Output the [x, y] coordinate of the center of the cell containing the given text.  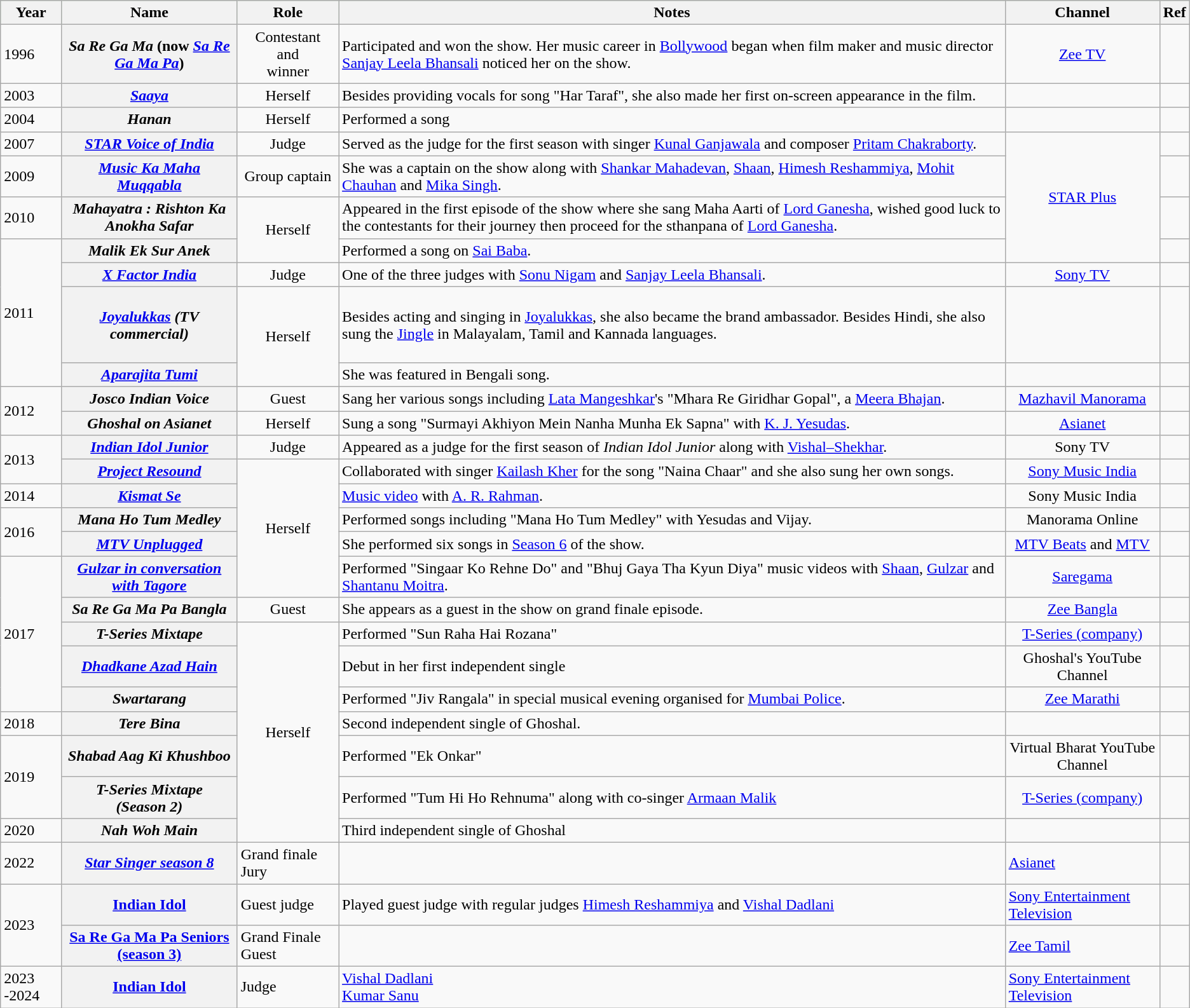
Star Singer season 8 [149, 863]
X Factor India [149, 275]
Mana Ho Tum Medley [149, 520]
Grand finale Jury [287, 863]
2013 [31, 460]
Joyalukkas (TV commercial) [149, 324]
Nah Woh Main [149, 830]
Hanan [149, 119]
Mazhavil Manorama [1082, 398]
2014 [31, 496]
2019 [31, 777]
Role [287, 13]
Performed a song on Sai Baba. [673, 250]
Vishal DadlaniKumar Sanu [673, 988]
2010 [31, 217]
Performed songs including "Mana Ho Tum Medley" with Yesudas and Vijay. [673, 520]
2004 [31, 119]
Channel [1082, 13]
Year [31, 13]
2017 [31, 634]
Performed "Jiv Rangala" in special musical evening organised for Mumbai Police. [673, 699]
2023 [31, 925]
Dhadkane Azad Hain [149, 666]
T-Series Mixtape [149, 634]
Debut in her first independent single [673, 666]
Tere Bina [149, 723]
MTV Unplugged [149, 544]
Ghoshal's YouTube Channel [1082, 666]
Aparajita Tumi [149, 374]
Malik Ek Sur Anek [149, 250]
Music Ka Maha Muqqabla [149, 177]
Gulzar in conversation with Tagore [149, 577]
Ref [1175, 13]
Performed "Tum Hi Ho Rehnuma" along with co-singer Armaan Malik [673, 797]
Ghoshal on Asianet [149, 423]
She appears as a guest in the show on grand finale episode. [673, 610]
2007 [31, 144]
Sung a song "Surmayi Akhiyon Mein Nanha Munha Ek Sapna" with K. J. Yesudas. [673, 423]
Saaya [149, 95]
Mahayatra : Rishton Ka Anokha Safar [149, 217]
Performed "Sun Raha Hai Rozana" [673, 634]
Performed a song [673, 119]
Third independent single of Ghoshal [673, 830]
Manorama Online [1082, 520]
Kismat Se [149, 496]
Project Resound [149, 472]
Music video with A. R. Rahman. [673, 496]
Zee Tamil [1082, 946]
STAR Plus [1082, 197]
Virtual Bharat YouTube Channel [1082, 756]
Shabad Aag Ki Khushboo [149, 756]
Collaborated with singer Kailash Kher for the song "Naina Chaar" and she also sung her own songs. [673, 472]
Notes [673, 13]
Grand Finale Guest [287, 946]
Contestant and winner [287, 54]
2011 [31, 313]
Indian Idol Junior [149, 447]
2009 [31, 177]
Zee Marathi [1082, 699]
2020 [31, 830]
Sa Re Ga Ma Pa Bangla [149, 610]
Performed "Singaar Ko Rehne Do" and "Bhuj Gaya Tha Kyun Diya" music videos with Shaan, Gulzar and Shantanu Moitra. [673, 577]
Guest judge [287, 904]
She was a captain on the show along with Shankar Mahadevan, Shaan, Himesh Reshammiya, Mohit Chauhan and Mika Singh. [673, 177]
Saregama [1082, 577]
Second independent single of Ghoshal. [673, 723]
Besides providing vocals for song "Har Taraf", she also made her first on-screen appearance in the film. [673, 95]
STAR Voice of India [149, 144]
Swartarang [149, 699]
Josco Indian Voice [149, 398]
Appeared as a judge for the first season of Indian Idol Junior along with Vishal–Shekhar. [673, 447]
Performed "Ek Onkar" [673, 756]
Group captain [287, 177]
Served as the judge for the first season with singer Kunal Ganjawala and composer Pritam Chakraborty. [673, 144]
MTV Beats and MTV [1082, 544]
One of the three judges with Sonu Nigam and Sanjay Leela Bhansali. [673, 275]
Name [149, 13]
2022 [31, 863]
She was featured in Bengali song. [673, 374]
2018 [31, 723]
1996 [31, 54]
2003 [31, 95]
Played guest judge with regular judges Himesh Reshammiya and Vishal Dadlani [673, 904]
Sa Re Ga Ma Pa Seniors (season 3) [149, 946]
Sang her various songs including Lata Mangeshkar's "Mhara Re Giridhar Gopal", a Meera Bhajan. [673, 398]
She performed six songs in Season 6 of the show. [673, 544]
Zee TV [1082, 54]
2023 -2024 [31, 988]
2016 [31, 532]
Zee Bangla [1082, 610]
T-Series Mixtape(Season 2) [149, 797]
2012 [31, 411]
Sa Re Ga Ma (now Sa Re Ga Ma Pa) [149, 54]
Participated and won the show. Her music career in Bollywood began when film maker and music director Sanjay Leela Bhansali noticed her on the show. [673, 54]
